Locate the cell with the specified text and output its [x, y] center coordinate. 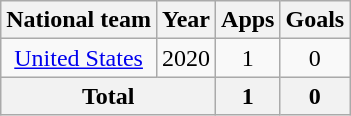
Total [108, 96]
Apps [248, 20]
National team [79, 20]
United States [79, 58]
Year [186, 20]
Goals [315, 20]
2020 [186, 58]
